For the text-containing cell, return its midpoint in (x, y) coordinate format. 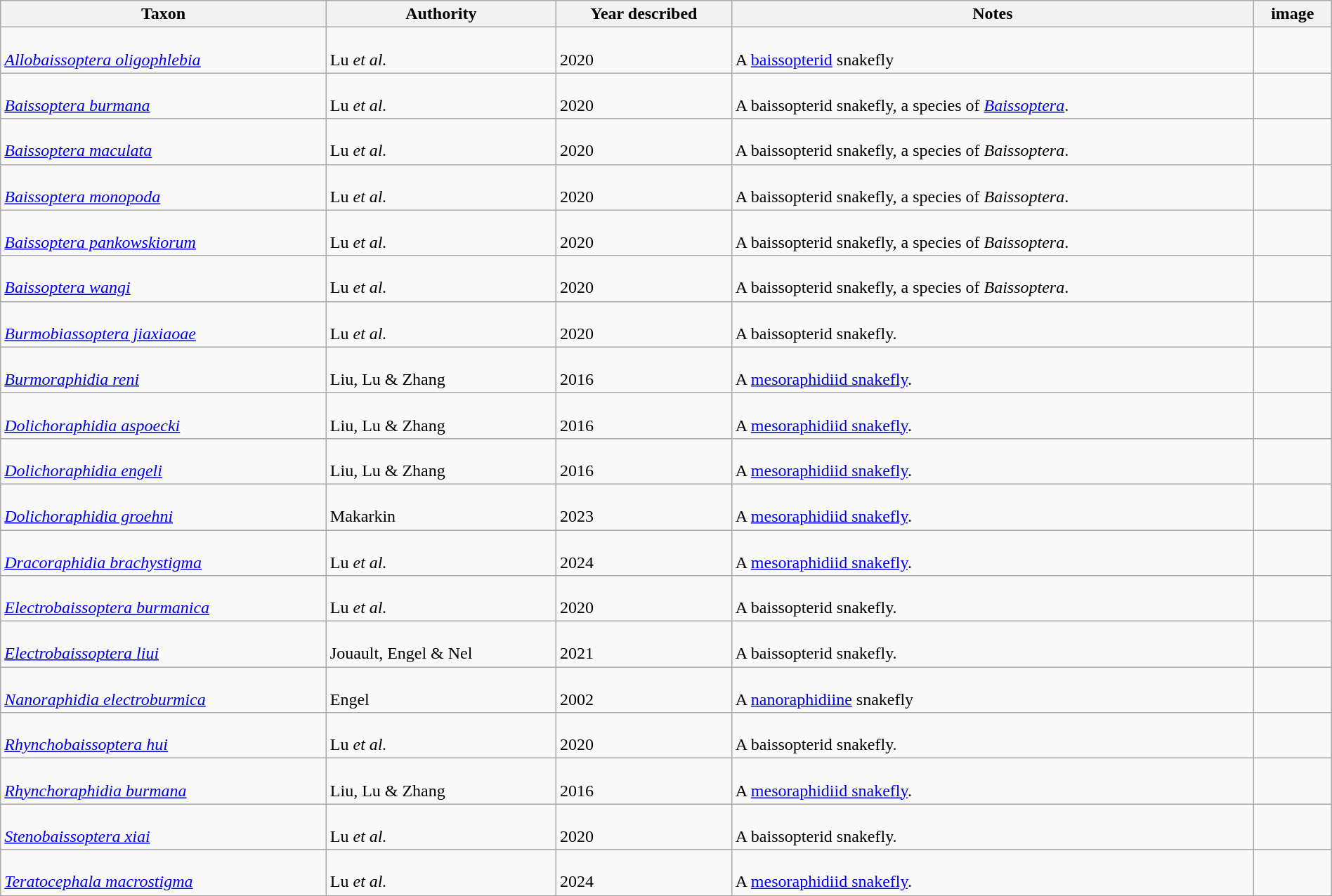
Baissoptera burmana (164, 95)
Stenobaissoptera xiai (164, 827)
Makarkin (441, 507)
Teratocephala macrostigma (164, 872)
Year described (644, 14)
Electrobaissoptera burmanica (164, 598)
Taxon (164, 14)
Burmobiassoptera jiaxiaoae (164, 324)
2002 (644, 690)
Baissoptera pankowskiorum (164, 233)
Baissoptera wangi (164, 278)
Rhynchoraphidia burmana (164, 781)
2023 (644, 507)
A baissopterid snakefly (992, 51)
Burmoraphidia reni (164, 369)
image (1293, 14)
A nanoraphidiine snakefly (992, 690)
Dolichoraphidia groehni (164, 507)
Dolichoraphidia aspoecki (164, 416)
Dolichoraphidia engeli (164, 461)
Rhynchobaissoptera hui (164, 736)
2021 (644, 645)
Allobaissoptera oligophlebia (164, 51)
Engel (441, 690)
Electrobaissoptera liui (164, 645)
Baissoptera monopoda (164, 187)
Nanoraphidia electroburmica (164, 690)
Dracoraphidia brachystigma (164, 552)
Authority (441, 14)
Notes (992, 14)
Baissoptera maculata (164, 142)
Jouault, Engel & Nel (441, 645)
